Identify which cell holds the provided text, then report its (x, y) central coordinate. 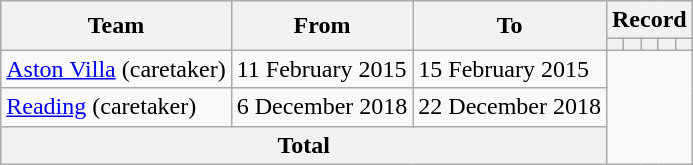
Team (116, 26)
Aston Villa (caretaker) (116, 69)
Record (649, 20)
15 February 2015 (510, 69)
From (322, 26)
11 February 2015 (322, 69)
Total (304, 145)
To (510, 26)
Reading (caretaker) (116, 107)
22 December 2018 (510, 107)
6 December 2018 (322, 107)
